Detect which cell encompasses the target text, then output its (X, Y) center coordinate. 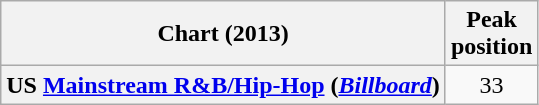
33 (491, 85)
US Mainstream R&B/Hip-Hop (Billboard) (224, 85)
Peakposition (491, 34)
Chart (2013) (224, 34)
